From the cell containing the given text, extract its center point as [X, Y] coordinate. 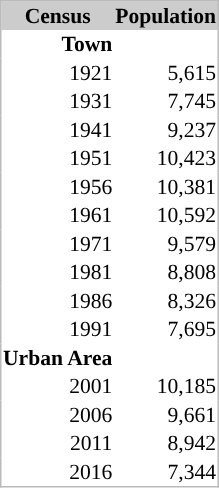
9,661 [166, 414]
Population [166, 16]
8,808 [166, 272]
1941 [58, 130]
Census [58, 16]
1931 [58, 101]
1961 [58, 215]
1951 [58, 158]
8,942 [166, 443]
10,185 [166, 386]
1921 [58, 72]
2011 [58, 443]
2006 [58, 414]
1956 [58, 186]
7,695 [166, 329]
Urban Area [58, 358]
1971 [58, 244]
Town [58, 44]
9,579 [166, 244]
2016 [58, 472]
1986 [58, 300]
5,615 [166, 72]
2001 [58, 386]
1981 [58, 272]
10,423 [166, 158]
7,745 [166, 101]
8,326 [166, 300]
7,344 [166, 472]
1991 [58, 329]
9,237 [166, 130]
10,381 [166, 186]
10,592 [166, 215]
